Find where the given text appears and provide that cell's center as (X, Y) coordinate. 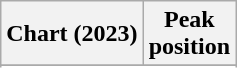
Peakposition (189, 34)
Chart (2023) (72, 34)
